Locate the cell with the specified text and output its [x, y] center coordinate. 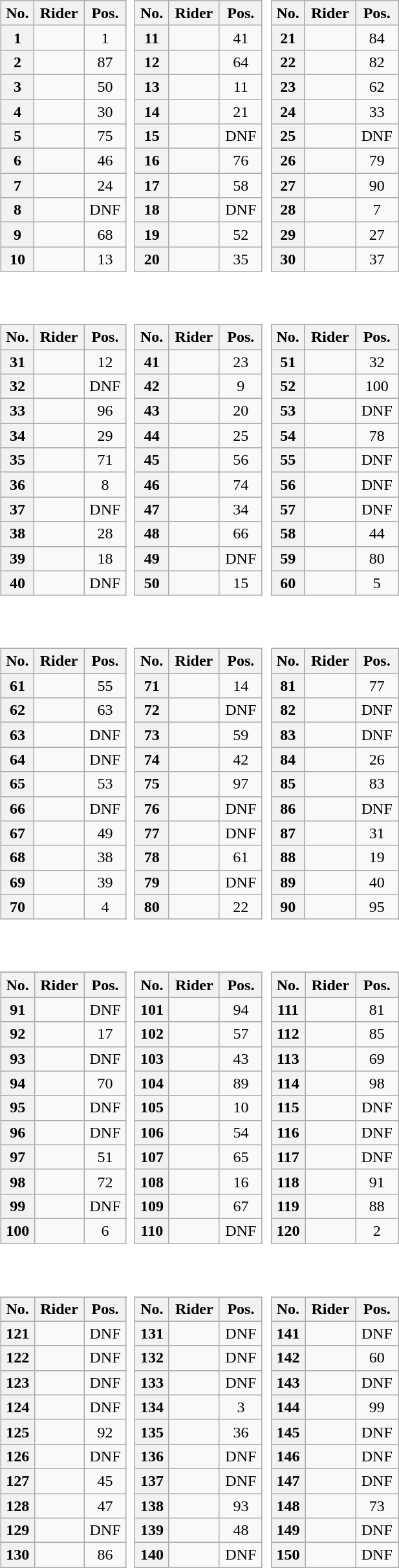
122 [17, 1358]
143 [288, 1383]
101 [153, 1010]
112 [288, 1034]
109 [153, 1206]
133 [153, 1383]
103 [153, 1059]
144 [288, 1407]
145 [288, 1432]
128 [17, 1505]
146 [288, 1456]
116 [288, 1132]
136 [153, 1456]
137 [153, 1481]
126 [17, 1456]
127 [17, 1481]
121 [17, 1333]
142 [288, 1358]
124 [17, 1407]
131 [153, 1333]
150 [288, 1555]
149 [288, 1531]
107 [153, 1157]
134 [153, 1407]
118 [288, 1181]
125 [17, 1432]
129 [17, 1531]
No. Rider Pos. 101 94 102 57 103 43 104 89 105 10 106 54 107 65 108 16 109 67 110 DNF [200, 1099]
113 [288, 1059]
106 [153, 1132]
115 [288, 1108]
111 [288, 1010]
102 [153, 1034]
147 [288, 1481]
120 [288, 1231]
135 [153, 1432]
117 [288, 1157]
110 [153, 1231]
No. Rider Pos. 71 14 72 DNF 73 59 74 42 75 97 76 DNF 77 DNF 78 61 79 DNF 80 22 [200, 775]
108 [153, 1181]
148 [288, 1505]
130 [17, 1555]
114 [288, 1083]
138 [153, 1505]
104 [153, 1083]
119 [288, 1206]
132 [153, 1358]
105 [153, 1108]
123 [17, 1383]
139 [153, 1531]
No. Rider Pos. 41 23 42 9 43 20 44 25 45 56 46 74 47 34 48 66 49 DNF 50 15 [200, 451]
140 [153, 1555]
141 [288, 1333]
